From the cell containing the given text, extract its center point as (X, Y) coordinate. 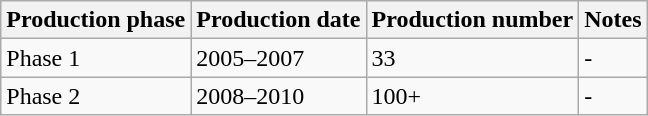
Notes (613, 20)
Production date (278, 20)
100+ (472, 96)
Production number (472, 20)
2008–2010 (278, 96)
2005–2007 (278, 58)
Phase 1 (96, 58)
Phase 2 (96, 96)
33 (472, 58)
Production phase (96, 20)
